Locate the cell with the specified text and output its (x, y) center coordinate. 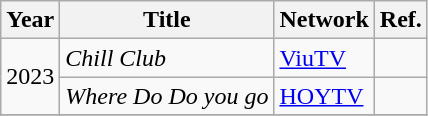
HOYTV (324, 96)
Where Do Do you go (167, 96)
Ref. (400, 20)
Chill Club (167, 58)
Network (324, 20)
2023 (30, 77)
Year (30, 20)
ViuTV (324, 58)
Title (167, 20)
